For the text-containing cell, return its midpoint in [x, y] coordinate format. 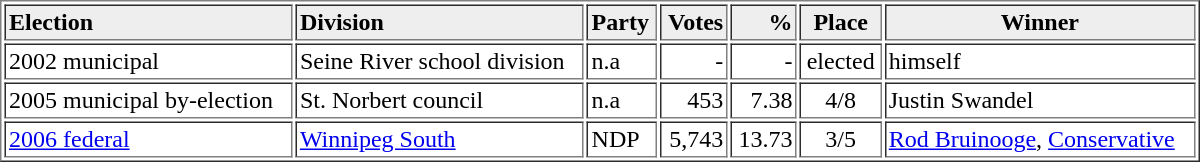
NDP [622, 140]
7.38 [764, 100]
Place [840, 22]
Votes [694, 22]
Rod Bruinooge, Conservative [1040, 140]
elected [840, 62]
Justin Swandel [1040, 100]
Winnipeg South [440, 140]
St. Norbert council [440, 100]
Winner [1040, 22]
2002 municipal [148, 62]
4/8 [840, 100]
3/5 [840, 140]
% [764, 22]
Division [440, 22]
5,743 [694, 140]
2006 federal [148, 140]
Seine River school division [440, 62]
13.73 [764, 140]
Election [148, 22]
2005 municipal by-election [148, 100]
Party [622, 22]
453 [694, 100]
himself [1040, 62]
